Detect which cell encompasses the target text, then output its [x, y] center coordinate. 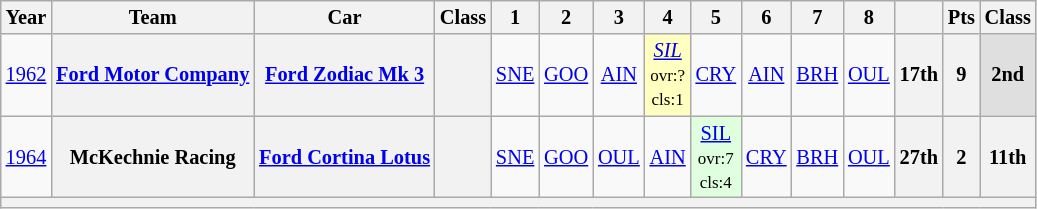
17th [919, 75]
1962 [26, 75]
SILovr:?cls:1 [668, 75]
Pts [962, 17]
1964 [26, 157]
Year [26, 17]
6 [766, 17]
1 [515, 17]
Car [344, 17]
2nd [1008, 75]
9 [962, 75]
27th [919, 157]
3 [619, 17]
SILovr:7cls:4 [716, 157]
Team [152, 17]
8 [869, 17]
5 [716, 17]
McKechnie Racing [152, 157]
Ford Motor Company [152, 75]
7 [817, 17]
Ford Zodiac Mk 3 [344, 75]
Ford Cortina Lotus [344, 157]
11th [1008, 157]
4 [668, 17]
